Find where the given text appears and provide that cell's center as [X, Y] coordinate. 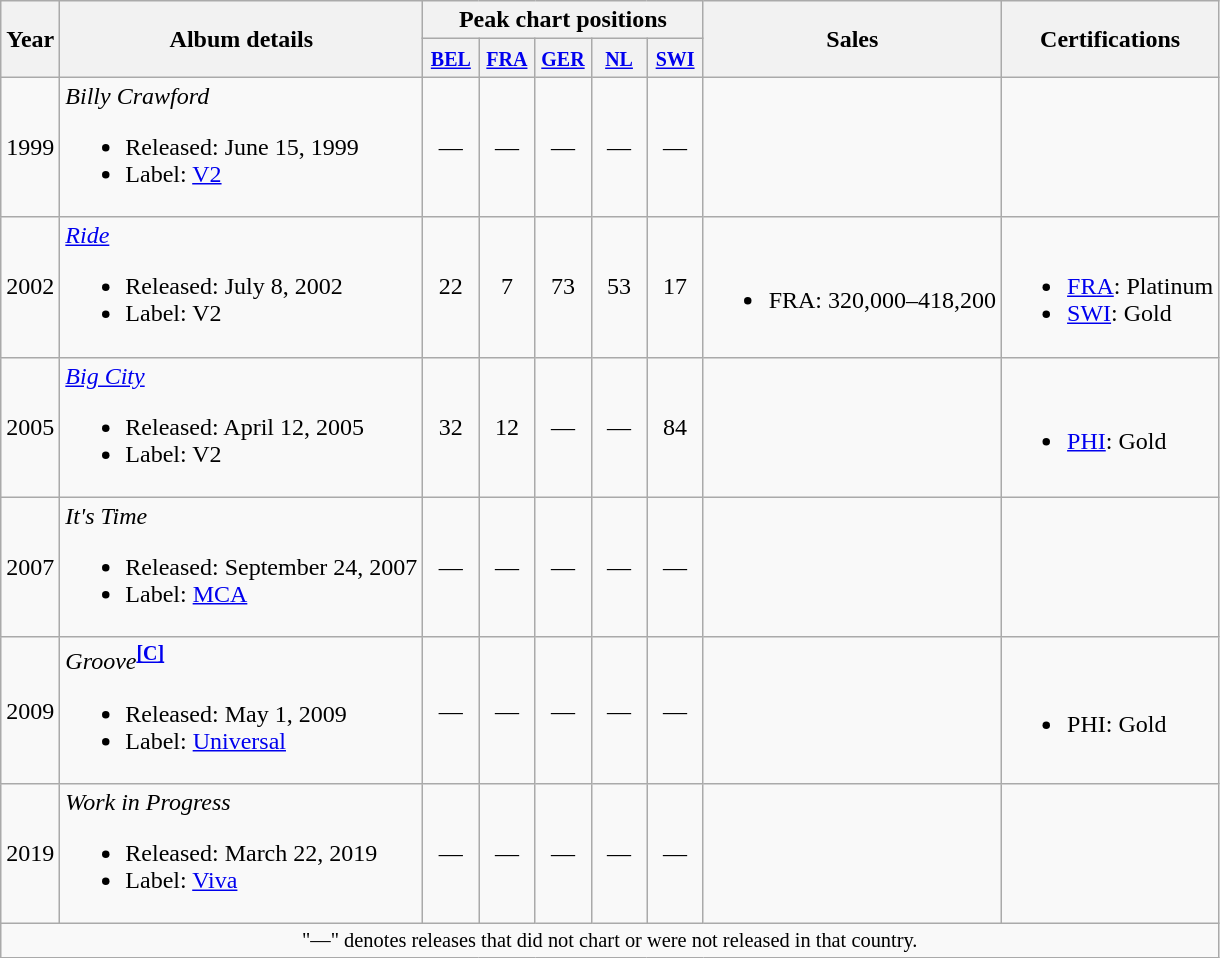
BEL [451, 58]
17 [675, 287]
RideReleased: July 8, 2002Label: V2 [242, 287]
Groove[C]Released: May 1, 2009Label: Universal [242, 710]
Year [30, 39]
32 [451, 427]
FRA: 320,000–418,200 [852, 287]
FRA [507, 58]
NL [619, 58]
2007 [30, 567]
SWI [675, 58]
GER [563, 58]
Sales [852, 39]
Peak chart positions [563, 20]
12 [507, 427]
1999 [30, 147]
7 [507, 287]
84 [675, 427]
73 [563, 287]
2019 [30, 854]
2002 [30, 287]
2005 [30, 427]
Certifications [1110, 39]
22 [451, 287]
Billy CrawfordReleased: June 15, 1999Label: V2 [242, 147]
53 [619, 287]
FRA: PlatinumSWI: Gold [1110, 287]
Work in ProgressReleased: March 22, 2019Label: Viva [242, 854]
Big CityReleased: April 12, 2005Label: V2 [242, 427]
2009 [30, 710]
"—" denotes releases that did not chart or were not released in that country. [610, 941]
Album details [242, 39]
It's TimeReleased: September 24, 2007Label: MCA [242, 567]
